Output the (x, y) coordinate of the center of the cell containing the given text.  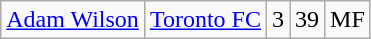
39 (308, 20)
Adam Wilson (73, 20)
3 (278, 20)
Toronto FC (205, 20)
MF (348, 20)
